Return the (X, Y) coordinate for the center point of the cell that contains the specified text.  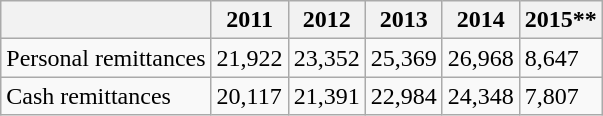
25,369 (404, 58)
21,922 (250, 58)
2014 (480, 20)
2013 (404, 20)
2011 (250, 20)
2012 (326, 20)
Cash remittances (106, 96)
22,984 (404, 96)
23,352 (326, 58)
Personal remittances (106, 58)
24,348 (480, 96)
8,647 (560, 58)
20,117 (250, 96)
2015** (560, 20)
21,391 (326, 96)
7,807 (560, 96)
26,968 (480, 58)
